Output the [x, y] coordinate of the center of the cell containing the given text.  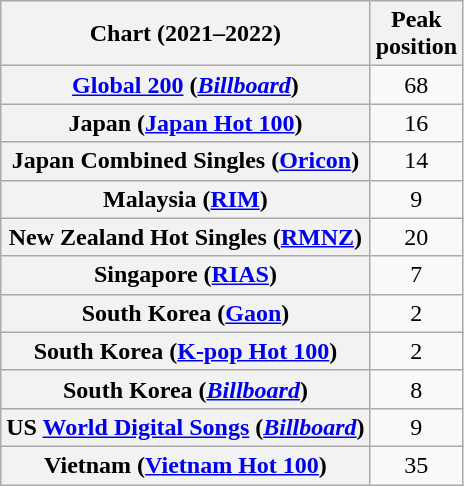
US World Digital Songs (Billboard) [186, 427]
Malaysia (RIM) [186, 199]
20 [416, 237]
South Korea (Billboard) [186, 389]
Japan (Japan Hot 100) [186, 123]
Chart (2021–2022) [186, 34]
Global 200 (Billboard) [186, 85]
Singapore (RIAS) [186, 275]
16 [416, 123]
Peakposition [416, 34]
Vietnam (Vietnam Hot 100) [186, 465]
8 [416, 389]
14 [416, 161]
South Korea (Gaon) [186, 313]
South Korea (K-pop Hot 100) [186, 351]
New Zealand Hot Singles (RMNZ) [186, 237]
Japan Combined Singles (Oricon) [186, 161]
68 [416, 85]
7 [416, 275]
35 [416, 465]
